Search for the cell housing the specified text and yield its [X, Y] center coordinate. 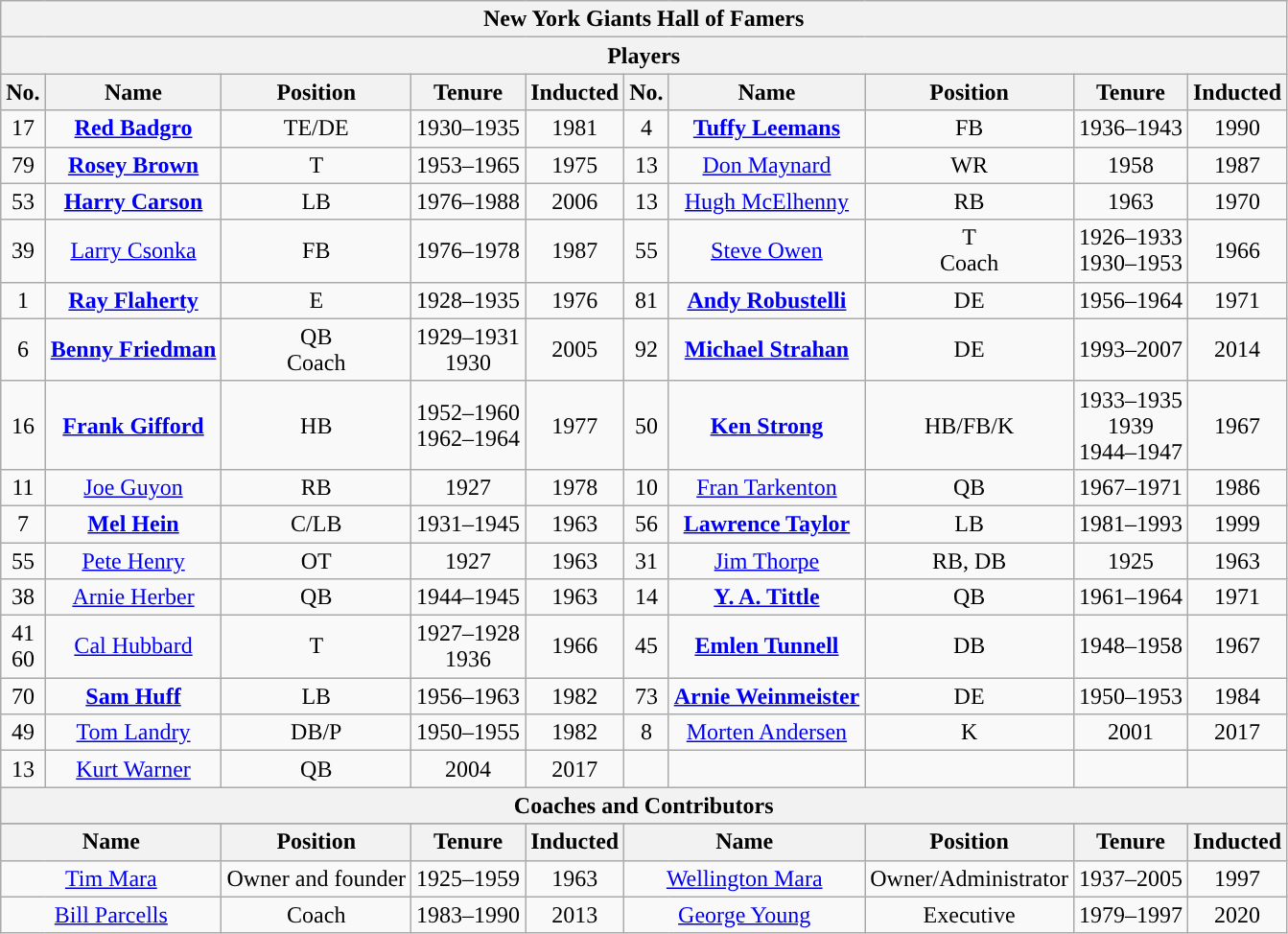
1976–1978 [468, 251]
Ken Strong [767, 425]
1936–1943 [1130, 128]
1967–1971 [1130, 487]
4 [646, 128]
79 [23, 165]
1993–2007 [1130, 349]
Harry Carson [133, 201]
1956–1963 [468, 696]
1948–1958 [1130, 646]
1927–19281936 [468, 646]
Sam Huff [133, 696]
1970 [1237, 201]
1984 [1237, 696]
1956–1964 [1130, 300]
Tom Landry [133, 733]
1977 [575, 425]
10 [646, 487]
Wellington Mara [744, 878]
11 [23, 487]
QBCoach [316, 349]
Rosey Brown [133, 165]
RB, DB [970, 561]
8 [646, 733]
TCoach [970, 251]
17 [23, 128]
Owner/Administrator [970, 878]
1961–1964 [1130, 597]
Players [644, 56]
New York Giants Hall of Famers [644, 19]
Coaches and Contributors [644, 806]
1999 [1237, 524]
92 [646, 349]
Benny Friedman [133, 349]
1981–1993 [1130, 524]
2001 [1130, 733]
1976 [575, 300]
Tuffy Leemans [767, 128]
1933–193519391944–1947 [1130, 425]
Joe Guyon [133, 487]
1981 [575, 128]
1979–1997 [1130, 915]
1 [23, 300]
2005 [575, 349]
Andy Robustelli [767, 300]
Lawrence Taylor [767, 524]
Owner and founder [316, 878]
HB [316, 425]
1928–1935 [468, 300]
Kurt Warner [133, 769]
WR [970, 165]
1925–1959 [468, 878]
Mel Hein [133, 524]
2020 [1237, 915]
Larry Csonka [133, 251]
Pete Henry [133, 561]
OT [316, 561]
C/LB [316, 524]
Morten Andersen [767, 733]
2013 [575, 915]
Executive [970, 915]
1950–1955 [468, 733]
2004 [468, 769]
E [316, 300]
Jim Thorpe [767, 561]
14 [646, 597]
73 [646, 696]
DB/P [316, 733]
4160 [23, 646]
1958 [1130, 165]
56 [646, 524]
Bill Parcells [111, 915]
31 [646, 561]
38 [23, 597]
HB/FB/K [970, 425]
1925 [1130, 561]
49 [23, 733]
53 [23, 201]
Don Maynard [767, 165]
2006 [575, 201]
Cal Hubbard [133, 646]
1986 [1237, 487]
TE/DE [316, 128]
2014 [1237, 349]
1953–1965 [468, 165]
Emlen Tunnell [767, 646]
1926–19331930–1953 [1130, 251]
81 [646, 300]
Arnie Weinmeister [767, 696]
Coach [316, 915]
45 [646, 646]
Y. A. Tittle [767, 597]
7 [23, 524]
16 [23, 425]
1950–1953 [1130, 696]
70 [23, 696]
1929–19311930 [468, 349]
Tim Mara [111, 878]
Fran Tarkenton [767, 487]
39 [23, 251]
1937–2005 [1130, 878]
1990 [1237, 128]
1952–19601962–1964 [468, 425]
6 [23, 349]
1930–1935 [468, 128]
1944–1945 [468, 597]
Arnie Herber [133, 597]
Ray Flaherty [133, 300]
1975 [575, 165]
K [970, 733]
1978 [575, 487]
George Young [744, 915]
50 [646, 425]
Red Badgro [133, 128]
1997 [1237, 878]
DB [970, 646]
1976–1988 [468, 201]
Hugh McElhenny [767, 201]
1983–1990 [468, 915]
Michael Strahan [767, 349]
Steve Owen [767, 251]
Frank Gifford [133, 425]
1931–1945 [468, 524]
